From the cell containing the given text, extract its center point as (X, Y) coordinate. 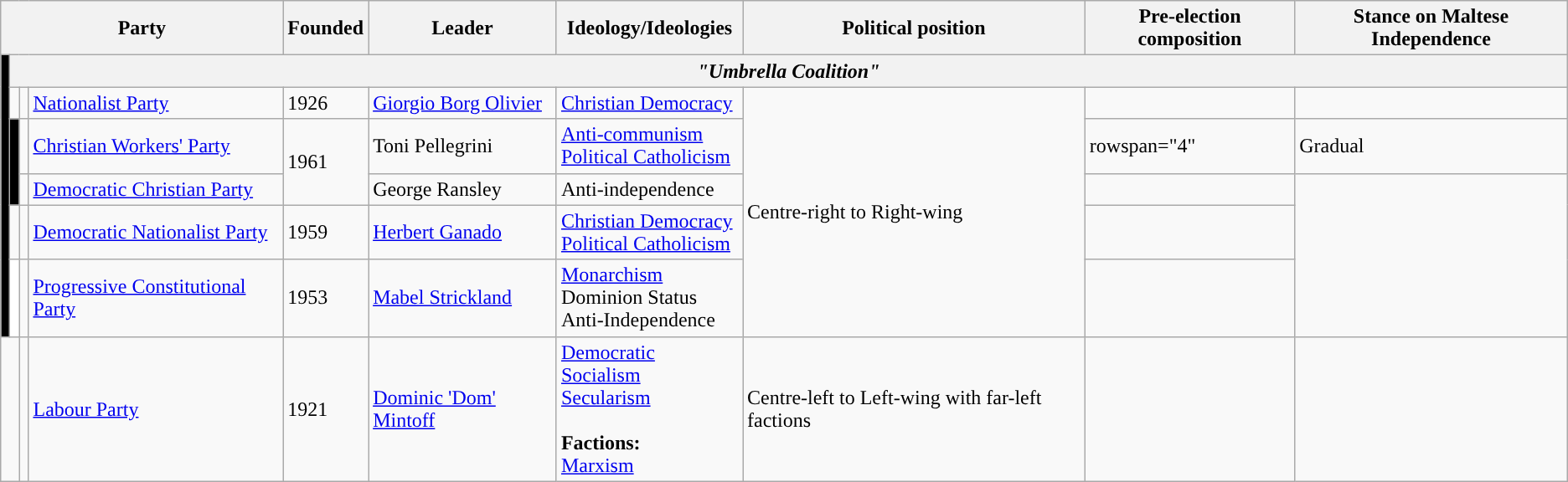
Centre-right to Right-wing (915, 212)
Centre-left to Left-wing with far-left factions (915, 408)
George Ransley (462, 189)
Leader (462, 28)
Pre-election composition (1189, 28)
Dominic 'Dom' Mintoff (462, 408)
1959 (326, 233)
Democratic Nationalist Party (156, 233)
Anti-independence (649, 189)
Christian Workers' Party (156, 146)
1961 (326, 162)
Democratic Christian Party (156, 189)
Herbert Ganado (462, 233)
Christian DemocracyPolitical Catholicism (649, 233)
Democratic SocialismSecularismFactions:Marxism (649, 408)
Anti-communismPolitical Catholicism (649, 146)
Toni Pellegrini (462, 146)
Political position (915, 28)
Founded (326, 28)
Christian Democracy (649, 103)
MonarchismDominion StatusAnti-Independence (649, 298)
Mabel Strickland (462, 298)
1921 (326, 408)
1953 (326, 298)
1926 (326, 103)
Gradual (1431, 146)
rowspan="4" (1189, 146)
Ideology/Ideologies (649, 28)
Nationalist Party (156, 103)
Progressive Constitutional Party (156, 298)
Giorgio Borg Olivier (462, 103)
Labour Party (156, 408)
Stance on Maltese Independence (1431, 28)
"Umbrella Coalition" (789, 71)
Party (142, 28)
